From the cell containing the given text, extract its center point as (x, y) coordinate. 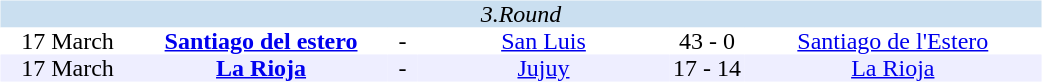
Santiago del estero (262, 42)
43 - 0 (707, 42)
3.Round (520, 14)
Jujuy (543, 68)
17 - 14 (707, 68)
San Luis (543, 42)
Santiago de l'Estero (892, 42)
